Return (X, Y) of the center of cell containing provided text 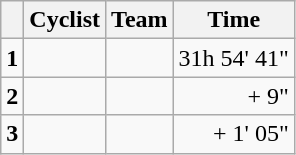
1 (12, 58)
2 (12, 96)
Cyclist (65, 20)
Time (234, 20)
+ 1' 05" (234, 134)
+ 9" (234, 96)
Team (140, 20)
31h 54' 41" (234, 58)
3 (12, 134)
